Detect which cell encompasses the target text, then output its [x, y] center coordinate. 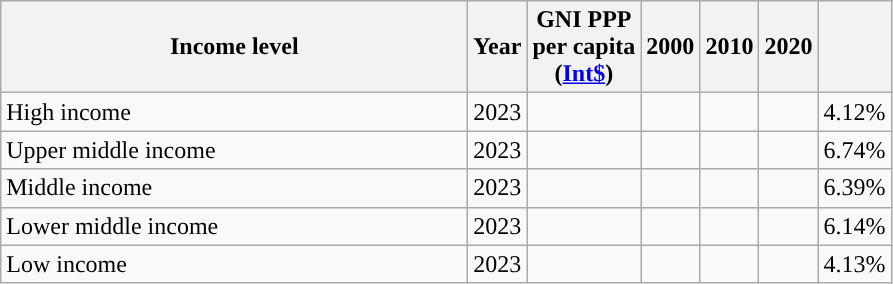
4.12% [854, 112]
Middle income [234, 188]
Income level [234, 47]
Lower middle income [234, 226]
GNI PPPper capita(Int$) [584, 47]
2020 [788, 47]
High income [234, 112]
6.74% [854, 150]
4.13% [854, 264]
Low income [234, 264]
6.14% [854, 226]
2000 [670, 47]
6.39% [854, 188]
Upper middle income [234, 150]
Year [498, 47]
2010 [730, 47]
